Locate the cell with the specified text and output its (x, y) center coordinate. 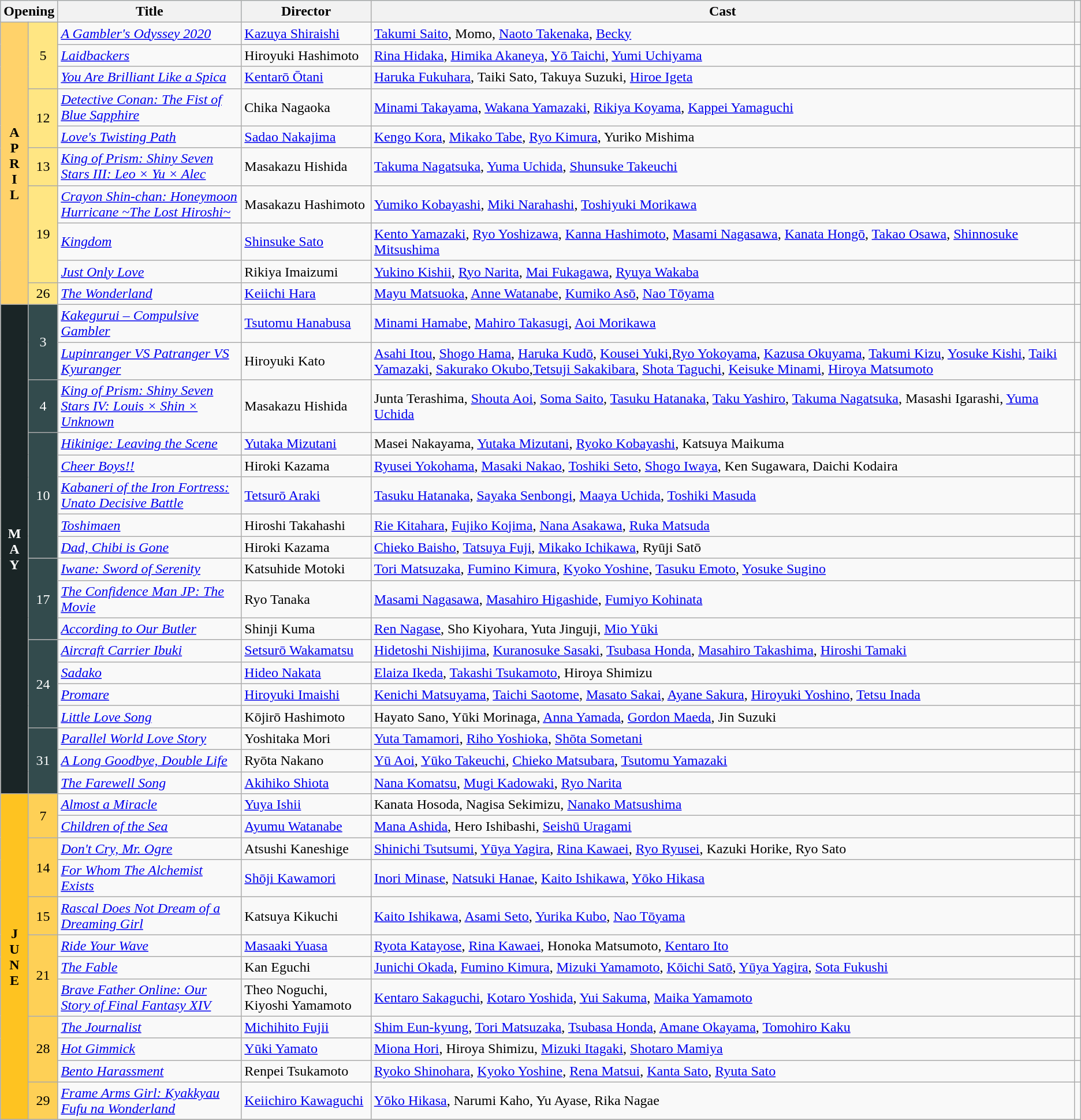
Brave Father Online: Our Story of Final Fantasy XIV (150, 998)
4 (43, 406)
The Fable (150, 968)
Rascal Does Not Dream of a Dreaming Girl (150, 916)
Director (306, 12)
Hidetoshi Nishijima, Kuranosuke Sasaki, Tsubasa Honda, Masahiro Takashima, Hiroshi Tamaki (722, 651)
Opening (29, 12)
The Journalist (150, 1027)
The Wonderland (150, 293)
Masami Nagasawa, Masahiro Higashide, Fumiyo Kohinata (722, 599)
Tsutomu Hanabusa (306, 323)
Shinichi Tsutsumi, Yūya Yagira, Rina Kawaei, Ryo Ryusei, Kazuki Horike, Ryo Sato (722, 849)
Ayumu Watanabe (306, 827)
Masaaki Yuasa (306, 946)
17 (43, 599)
Nana Komatsu, Mugi Kadowaki, Ryo Narita (722, 782)
Dad, Chibi is Gone (150, 547)
Junichi Okada, Fumino Kimura, Mizuki Yamamoto, Kōichi Satō, Yūya Yagira, Sota Fukushi (722, 968)
Ryōta Nakano (306, 760)
31 (43, 760)
Kanata Hosoda, Nagisa Sekimizu, Nanako Matsushima (722, 805)
You Are Brilliant Like a Spica (150, 77)
Chieko Baisho, Tatsuya Fuji, Mikako Ichikawa, Ryūji Satō (722, 547)
Hot Gimmick (150, 1049)
Kenichi Matsuyama, Taichi Saotome, Masato Sakai, Ayane Sakura, Hiroyuki Yoshino, Tetsu Inada (722, 695)
King of Prism: Shiny Seven Stars III: Leo × Yu × Alec (150, 166)
Yōko Hikasa, Narumi Kaho, Yu Ayase, Rika Nagae (722, 1100)
Just Only Love (150, 271)
Hikinige: Leaving the Scene (150, 444)
Hiroyuki Hashimoto (306, 55)
Kento Yamazaki, Ryo Yoshizawa, Kanna Hashimoto, Masami Nagasawa, Kanata Hongō, Takao Osawa, Shinnosuke Mitsushima (722, 241)
Elaiza Ikeda, Takashi Tsukamoto, Hiroya Shimizu (722, 673)
Inori Minase, Natsuki Hanae, Kaito Ishikawa, Yōko Hikasa (722, 879)
Kan Eguchi (306, 968)
Shinji Kuma (306, 629)
Keiichi Hara (306, 293)
Hayato Sano, Yūki Morinaga, Anna Yamada, Gordon Maeda, Jin Suzuki (722, 716)
Aircraft Carrier Ibuki (150, 651)
26 (43, 293)
Don't Cry, Mr. Ogre (150, 849)
The Farewell Song (150, 782)
21 (43, 976)
The Confidence Man JP: The Movie (150, 599)
Crayon Shin-chan: Honeymoon Hurricane ~The Lost Hiroshi~ (150, 204)
Kentarō Ōtani (306, 77)
Children of the Sea (150, 827)
Kabaneri of the Iron Fortress: Unato Decisive Battle (150, 495)
Yukino Kishii, Ryo Narita, Mai Fukagawa, Ryuya Wakaba (722, 271)
Tasuku Hatanaka, Sayaka Senbongi, Maaya Uchida, Toshiki Masuda (722, 495)
MAY (15, 548)
Atsushi Kaneshige (306, 849)
Minami Takayama, Wakana Yamazaki, Rikiya Koyama, Kappei Yamaguchi (722, 107)
Kazuya Shiraishi (306, 33)
Masakazu Hashimoto (306, 204)
Kakegurui – Compulsive Gambler (150, 323)
Hiroshi Takahashi (306, 525)
Kaito Ishikawa, Asami Seto, Yurika Kubo, Nao Tōyama (722, 916)
Theo Noguchi, Kiyoshi Yamamoto (306, 998)
Rina Hidaka, Himika Akaneya, Yō Taichi, Yumi Uchiyama (722, 55)
JUNE (15, 957)
24 (43, 684)
Ryota Katayose, Rina Kawaei, Honoka Matsumoto, Kentaro Ito (722, 946)
14 (43, 867)
Miona Hori, Hiroya Shimizu, Mizuki Itagaki, Shotaro Mamiya (722, 1049)
15 (43, 916)
Rie Kitahara, Fujiko Kojima, Nana Asakawa, Ruka Matsuda (722, 525)
Yumiko Kobayashi, Miki Narahashi, Toshiyuki Morikawa (722, 204)
A Long Goodbye, Double Life (150, 760)
Little Love Song (150, 716)
Bento Harassment (150, 1071)
19 (43, 234)
Parallel World Love Story (150, 738)
Tetsurō Araki (306, 495)
Promare (150, 695)
Title (150, 12)
Iwane: Sword of Serenity (150, 569)
For Whom The Alchemist Exists (150, 879)
Junta Terashima, Shouta Aoi, Soma Saito, Tasuku Hatanaka, Taku Yashiro, Takuma Nagatsuka, Masashi Igarashi, Yuma Uchida (722, 406)
Minami Hamabe, Mahiro Takasugi, Aoi Morikawa (722, 323)
Yū Aoi, Yūko Takeuchi, Chieko Matsubara, Tsutomu Yamazaki (722, 760)
Takumi Saito, Momo, Naoto Takenaka, Becky (722, 33)
5 (43, 55)
Setsurō Wakamatsu (306, 651)
Almost a Miracle (150, 805)
Rikiya Imaizumi (306, 271)
12 (43, 118)
Sadao Nakajima (306, 137)
Shim Eun-kyung, Tori Matsuzaka, Tsubasa Honda, Amane Okayama, Tomohiro Kaku (722, 1027)
Hiroyuki Kato (306, 360)
Sadako (150, 673)
Ryusei Yokohama, Masaki Nakao, Toshiki Seto, Shogo Iwaya, Ken Sugawara, Daichi Kodaira (722, 466)
Love's Twisting Path (150, 137)
Yoshitaka Mori (306, 738)
Kōjirō Hashimoto (306, 716)
Toshimaen (150, 525)
Keiichiro Kawaguchi (306, 1100)
Shinsuke Sato (306, 241)
Katsuhide Motoki (306, 569)
13 (43, 166)
Yutaka Mizutani (306, 444)
Ryo Tanaka (306, 599)
Ryoko Shinohara, Kyoko Yoshine, Rena Matsui, Kanta Sato, Ryuta Sato (722, 1071)
Chika Nagaoka (306, 107)
King of Prism: Shiny Seven Stars IV: Louis × Shin × Unknown (150, 406)
Yuta Tamamori, Riho Yoshioka, Shōta Sometani (722, 738)
Kentaro Sakaguchi, Kotaro Yoshida, Yui Sakuma, Maika Yamamoto (722, 998)
Kengo Kora, Mikako Tabe, Ryo Kimura, Yuriko Mishima (722, 137)
Shōji Kawamori (306, 879)
Frame Arms Girl: Kyakkyau Fufu na Wonderland (150, 1100)
Mayu Matsuoka, Anne Watanabe, Kumiko Asō, Nao Tōyama (722, 293)
Katsuya Kikuchi (306, 916)
Haruka Fukuhara, Taiki Sato, Takuya Suzuki, Hiroe Igeta (722, 77)
29 (43, 1100)
Renpei Tsukamoto (306, 1071)
Michihito Fujii (306, 1027)
Cheer Boys!! (150, 466)
Yūki Yamato (306, 1049)
Hiroyuki Imaishi (306, 695)
3 (43, 342)
Ren Nagase, Sho Kiyohara, Yuta Jinguji, Mio Yūki (722, 629)
Laidbackers (150, 55)
Yuya Ishii (306, 805)
Hideo Nakata (306, 673)
According to Our Butler (150, 629)
10 (43, 495)
APRIL (15, 164)
Lupinranger VS Patranger VS Kyuranger (150, 360)
Akihiko Shiota (306, 782)
Takuma Nagatsuka, Yuma Uchida, Shunsuke Takeuchi (722, 166)
Detective Conan: The Fist of Blue Sapphire (150, 107)
Masei Nakayama, Yutaka Mizutani, Ryoko Kobayashi, Katsuya Maikuma (722, 444)
Ride Your Wave (150, 946)
7 (43, 816)
Mana Ashida, Hero Ishibashi, Seishū Uragami (722, 827)
Kingdom (150, 241)
Tori Matsuzaka, Fumino Kimura, Kyoko Yoshine, Tasuku Emoto, Yosuke Sugino (722, 569)
A Gambler's Odyssey 2020 (150, 33)
28 (43, 1049)
Cast (722, 12)
